Search for the cell housing the specified text and yield its [x, y] center coordinate. 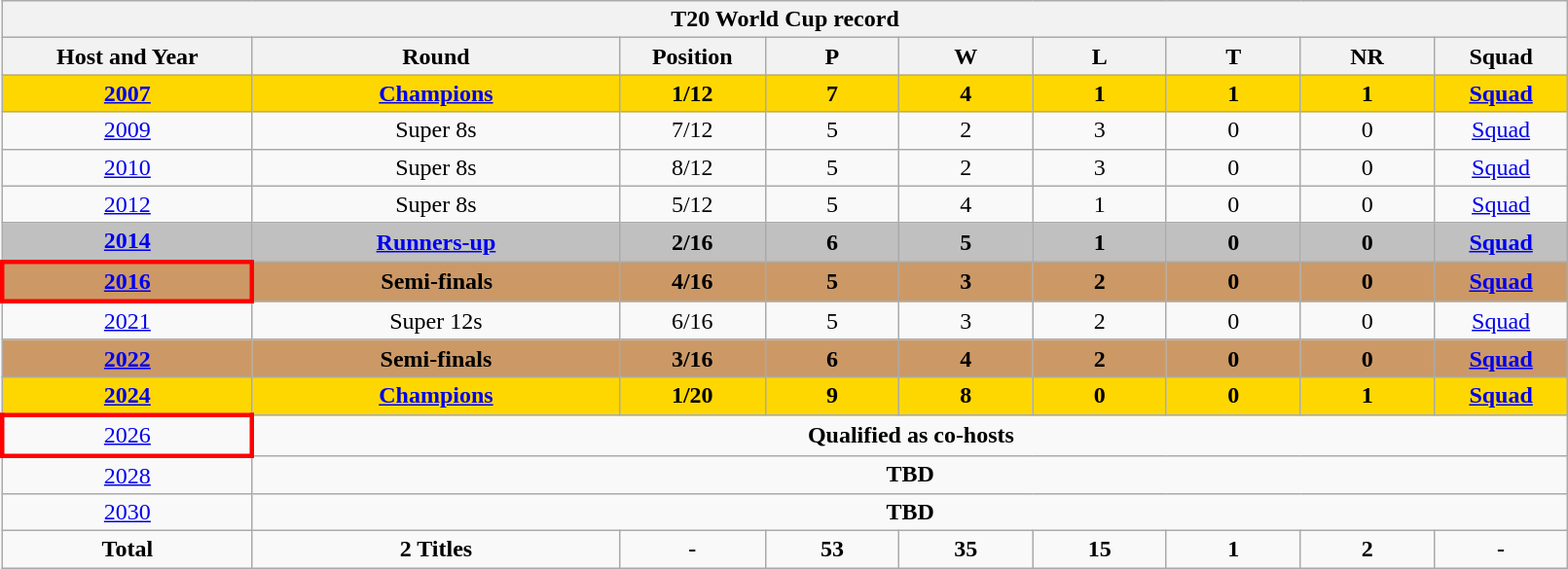
7 [831, 93]
2012 [127, 204]
2026 [127, 436]
T20 World Cup record [784, 19]
2030 [127, 513]
1/12 [692, 93]
Host and Year [127, 56]
Qualified as co-hosts [909, 436]
1/20 [692, 396]
L [1100, 56]
NR [1367, 56]
2014 [127, 242]
P [831, 56]
3/16 [692, 358]
2010 [127, 167]
8 [966, 396]
2009 [127, 130]
5/12 [692, 204]
2007 [127, 93]
T [1232, 56]
2024 [127, 396]
Total [127, 550]
2022 [127, 358]
35 [966, 550]
7/12 [692, 130]
Position [692, 56]
15 [1100, 550]
2016 [127, 282]
6/16 [692, 321]
Round [436, 56]
8/12 [692, 167]
9 [831, 396]
Super 12s [436, 321]
2/16 [692, 242]
2 Titles [436, 550]
53 [831, 550]
Runners-up [436, 242]
4/16 [692, 282]
W [966, 56]
2028 [127, 475]
2021 [127, 321]
